Locate the cell with the specified text and output its (X, Y) center coordinate. 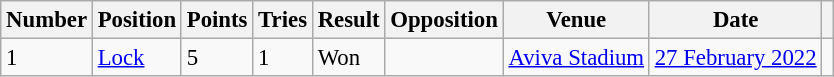
Points (216, 20)
Result (348, 20)
Venue (576, 20)
Date (736, 20)
Won (348, 58)
Position (136, 20)
Number (47, 20)
27 February 2022 (736, 58)
Aviva Stadium (576, 58)
5 (216, 58)
Opposition (444, 20)
Tries (283, 20)
Lock (136, 58)
